Return the [X, Y] coordinate for the center point of the cell that contains the specified text.  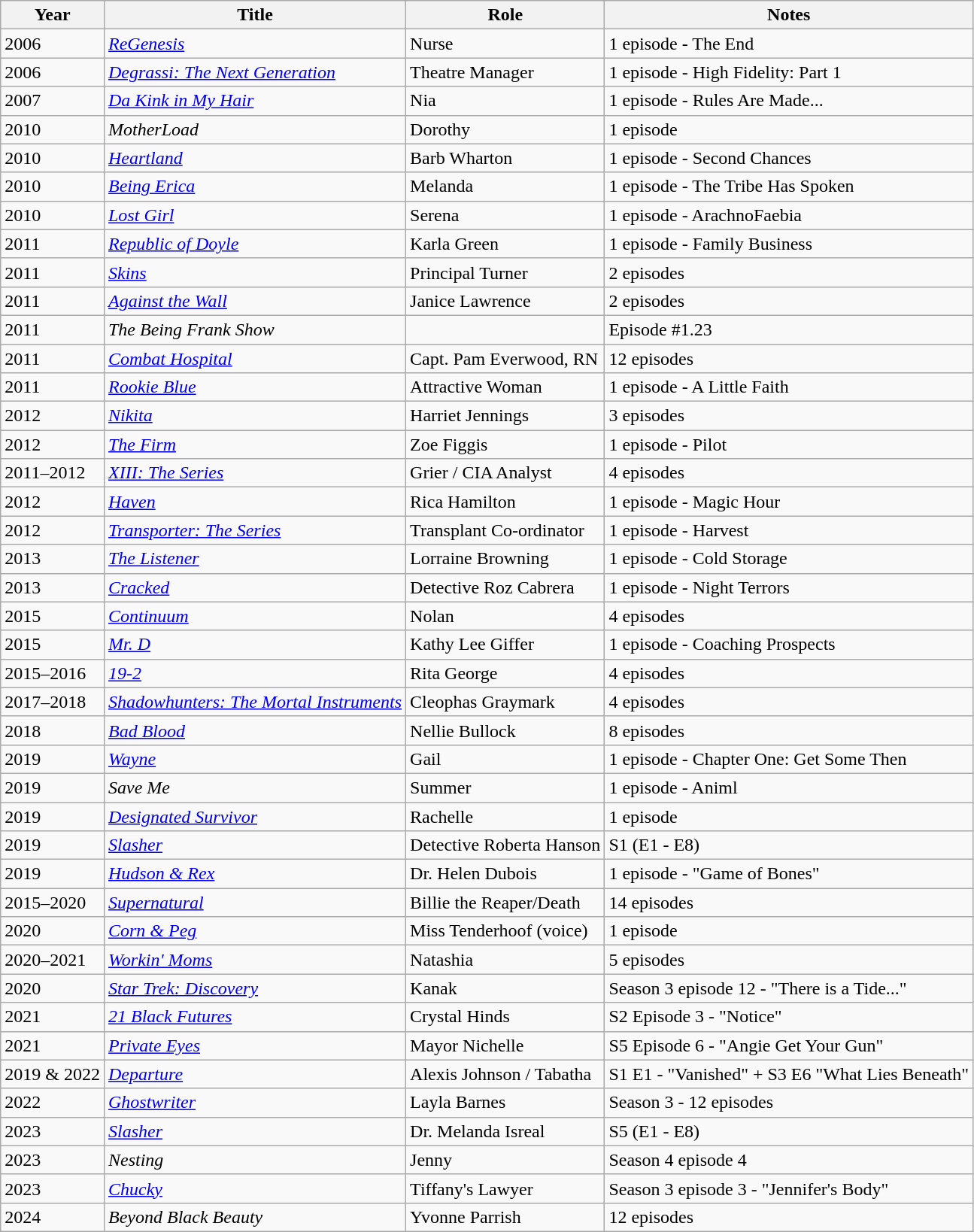
Nellie Bullock [505, 730]
Detective Roberta Hanson [505, 845]
Republic of Doyle [254, 244]
19-2 [254, 673]
8 episodes [789, 730]
2007 [53, 101]
The Firm [254, 445]
1 episode - The Tribe Has Spoken [789, 187]
Haven [254, 502]
Workin' Moms [254, 960]
1 episode - A Little Faith [789, 387]
2022 [53, 1103]
1 episode - The End [789, 44]
Grier / CIA Analyst [505, 473]
Billie the Reaper/Death [505, 903]
1 episode - Family Business [789, 244]
Principal Turner [505, 272]
Mr. D [254, 645]
1 episode - Rules Are Made... [789, 101]
Beyond Black Beauty [254, 1217]
2018 [53, 730]
5 episodes [789, 960]
Departure [254, 1074]
Nolan [505, 616]
Transplant Co-ordinator [505, 530]
Crystal Hinds [505, 1017]
Rookie Blue [254, 387]
Supernatural [254, 903]
Star Trek: Discovery [254, 988]
2017–2018 [53, 702]
Dr. Helen Dubois [505, 874]
S5 (E1 - E8) [789, 1131]
1 episode - ArachnoFaebia [789, 215]
Rachelle [505, 816]
2015–2020 [53, 903]
Tiffany's Lawyer [505, 1188]
Summer [505, 787]
S1 (E1 - E8) [789, 845]
Title [254, 15]
Nesting [254, 1160]
Natashia [505, 960]
S2 Episode 3 - "Notice" [789, 1017]
Gail [505, 759]
Lost Girl [254, 215]
Serena [505, 215]
1 episode - High Fidelity: Part 1 [789, 72]
Private Eyes [254, 1045]
Yvonne Parrish [505, 1217]
ReGenesis [254, 44]
Cracked [254, 587]
2011–2012 [53, 473]
Janice Lawrence [505, 301]
Heartland [254, 158]
Nikita [254, 416]
1 episode - Animl [789, 787]
Kanak [505, 988]
Theatre Manager [505, 72]
2024 [53, 1217]
MotherLoad [254, 129]
Role [505, 15]
Zoe Figgis [505, 445]
Combat Hospital [254, 359]
Shadowhunters: The Mortal Instruments [254, 702]
Rica Hamilton [505, 502]
1 episode - Second Chances [789, 158]
Ghostwriter [254, 1103]
Bad Blood [254, 730]
Da Kink in My Hair [254, 101]
Detective Roz Cabrera [505, 587]
Transporter: The Series [254, 530]
Notes [789, 15]
Lorraine Browning [505, 559]
Continuum [254, 616]
Being Erica [254, 187]
1 episode - "Game of Bones" [789, 874]
Corn & Peg [254, 931]
2019 & 2022 [53, 1074]
1 episode - Magic Hour [789, 502]
Barb Wharton [505, 158]
Capt. Pam Everwood, RN [505, 359]
Rita George [505, 673]
Melanda [505, 187]
Nurse [505, 44]
1 episode - Cold Storage [789, 559]
Chucky [254, 1188]
Wayne [254, 759]
1 episode - Chapter One: Get Some Then [789, 759]
Year [53, 15]
XIII: The Series [254, 473]
1 episode - Coaching Prospects [789, 645]
S5 Episode 6 - "Angie Get Your Gun" [789, 1045]
Season 3 episode 12 - "There is a Tide..." [789, 988]
Hudson & Rex [254, 874]
1 episode - Night Terrors [789, 587]
Against the Wall [254, 301]
Designated Survivor [254, 816]
Attractive Woman [505, 387]
Mayor Nichelle [505, 1045]
21 Black Futures [254, 1017]
Alexis Johnson / Tabatha [505, 1074]
1 episode - Pilot [789, 445]
Episode #1.23 [789, 329]
Harriet Jennings [505, 416]
Cleophas Graymark [505, 702]
Jenny [505, 1160]
2015–2016 [53, 673]
Season 3 - 12 episodes [789, 1103]
Miss Tenderhoof (voice) [505, 931]
Dorothy [505, 129]
Season 4 episode 4 [789, 1160]
Kathy Lee Giffer [505, 645]
2020–2021 [53, 960]
The Listener [254, 559]
Degrassi: The Next Generation [254, 72]
Karla Green [505, 244]
Season 3 episode 3 - "Jennifer's Body" [789, 1188]
S1 E1 - "Vanished" + S3 E6 "What Lies Beneath" [789, 1074]
Nia [505, 101]
1 episode - Harvest [789, 530]
Save Me [254, 787]
Dr. Melanda Isreal [505, 1131]
Skins [254, 272]
3 episodes [789, 416]
The Being Frank Show [254, 329]
Layla Barnes [505, 1103]
14 episodes [789, 903]
